Provide the (x, y) coordinate of the cell's center where the given text is located.  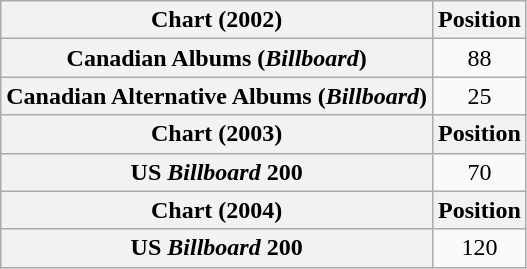
120 (480, 248)
88 (480, 58)
25 (480, 96)
Canadian Alternative Albums (Billboard) (217, 96)
70 (480, 172)
Chart (2003) (217, 134)
Chart (2002) (217, 20)
Canadian Albums (Billboard) (217, 58)
Chart (2004) (217, 210)
